Extract the [x, y] coordinate from the center of the cell holding the provided text.  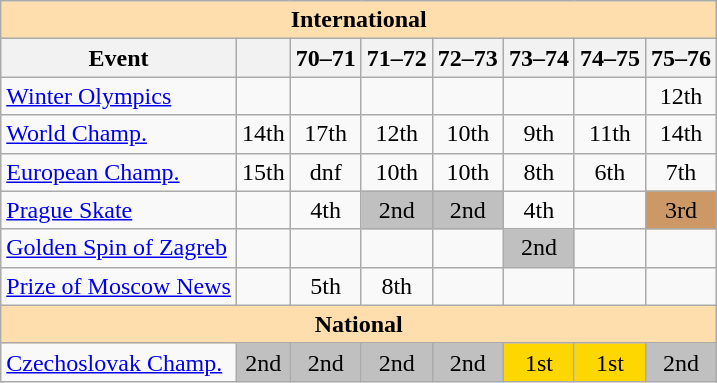
Winter Olympics [119, 96]
dnf [326, 172]
17th [326, 134]
73–74 [538, 58]
72–73 [468, 58]
European Champ. [119, 172]
75–76 [680, 58]
National [359, 324]
71–72 [396, 58]
Prize of Moscow News [119, 286]
5th [326, 286]
9th [538, 134]
World Champ. [119, 134]
Event [119, 58]
6th [610, 172]
3rd [680, 210]
11th [610, 134]
70–71 [326, 58]
15th [263, 172]
Golden Spin of Zagreb [119, 248]
Prague Skate [119, 210]
7th [680, 172]
Czechoslovak Champ. [119, 362]
International [359, 20]
74–75 [610, 58]
